Provide the (x, y) coordinate of the cell's center where the given text is located.  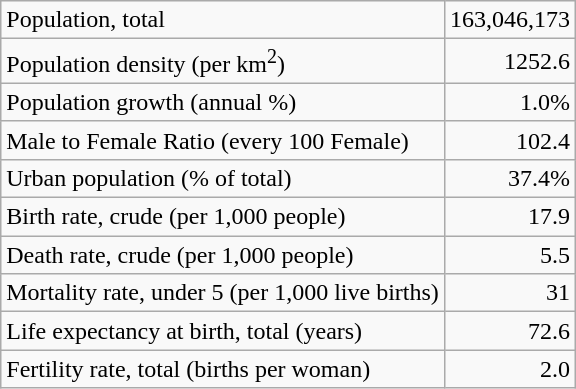
163,046,173 (510, 20)
31 (510, 293)
Population, total (223, 20)
Urban population (% of total) (223, 178)
Birth rate, crude (per 1,000 people) (223, 217)
72.6 (510, 331)
Life expectancy at birth, total (years) (223, 331)
Fertility rate, total (births per woman) (223, 369)
17.9 (510, 217)
Death rate, crude (per 1,000 people) (223, 255)
Population growth (annual %) (223, 102)
2.0 (510, 369)
Male to Female Ratio (every 100 Female) (223, 140)
1.0% (510, 102)
1252.6 (510, 62)
Mortality rate, under 5 (per 1,000 live births) (223, 293)
37.4% (510, 178)
102.4 (510, 140)
Population density (per km2) (223, 62)
5.5 (510, 255)
